From the cell containing the given text, extract its center point as [X, Y] coordinate. 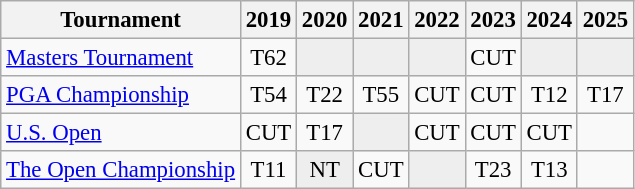
NT [325, 170]
PGA Championship [121, 95]
T12 [549, 95]
T55 [381, 95]
2025 [605, 20]
T54 [268, 95]
T22 [325, 95]
2019 [268, 20]
Tournament [121, 20]
2024 [549, 20]
T11 [268, 170]
Masters Tournament [121, 58]
U.S. Open [121, 133]
2022 [437, 20]
T13 [549, 170]
2021 [381, 20]
2020 [325, 20]
T23 [493, 170]
The Open Championship [121, 170]
T62 [268, 58]
2023 [493, 20]
